Locate the cell with the specified text and output its [x, y] center coordinate. 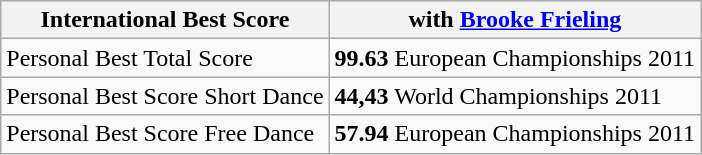
Personal Best Score Free Dance [165, 134]
99.63 European Championships 2011 [514, 58]
Personal Best Total Score [165, 58]
57.94 European Championships 2011 [514, 134]
Personal Best Score Short Dance [165, 96]
with Brooke Frieling [514, 20]
44,43 World Championships 2011 [514, 96]
International Best Score [165, 20]
